From the cell containing the given text, extract its center point as (X, Y) coordinate. 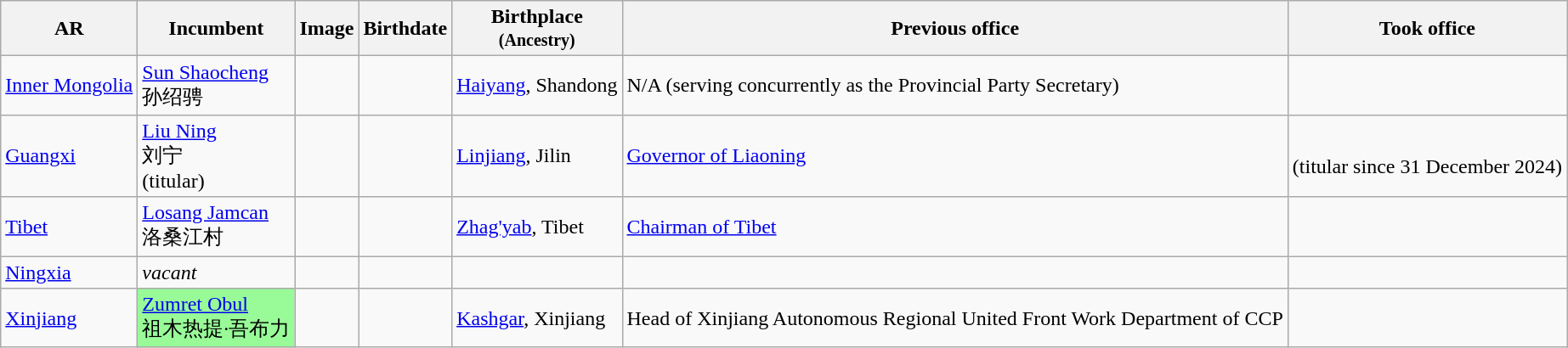
Liu Ning刘宁(titular) (216, 156)
AR (70, 29)
N/A (serving concurrently as the Provincial Party Secretary) (955, 86)
Took office (1427, 29)
Governor of Liaoning (955, 156)
Linjiang, Jilin (537, 156)
Guangxi (70, 156)
Chairman of Tibet (955, 227)
Birthplace(Ancestry) (537, 29)
Zhag'yab, Tibet (537, 227)
Kashgar, Xinjiang (537, 318)
Birthdate (405, 29)
Zumret Obul祖木热提·吾布力 (216, 318)
vacant (216, 272)
(titular since 31 December 2024) (1427, 156)
Image (326, 29)
Sun Shaocheng孙绍骋 (216, 86)
Tibet (70, 227)
Previous office (955, 29)
Losang Jamcan洛桑江村 (216, 227)
Inner Mongolia (70, 86)
Xinjiang (70, 318)
Head of Xinjiang Autonomous Regional United Front Work Department of CCP (955, 318)
Ningxia (70, 272)
Incumbent (216, 29)
Haiyang, Shandong (537, 86)
